Locate the cell with the specified text and output its (X, Y) center coordinate. 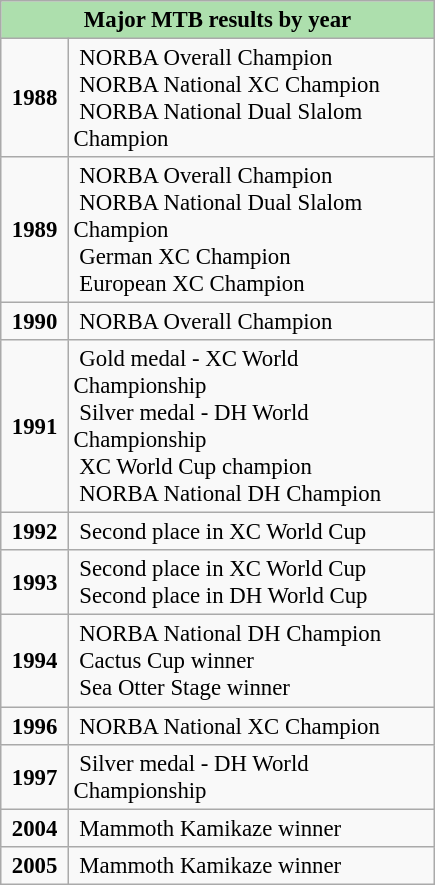
NORBA National XC Champion (251, 726)
1996 (35, 726)
2005 (35, 865)
1997 (35, 776)
2004 (35, 828)
1988 (35, 98)
1989 (35, 230)
1992 (35, 532)
Major MTB results by year (218, 20)
1990 (35, 322)
Second place in XC World Cup (251, 532)
NORBA Overall Champion (251, 322)
1993 (35, 582)
Second place in XC World Cup Second place in DH World Cup (251, 582)
NORBA National DH Champion Cactus Cup winner Sea Otter Stage winner (251, 661)
Gold medal - XC World Championship Silver medal - DH World Championship XC World Cup champion NORBA National DH Champion (251, 426)
NORBA Overall Champion NORBA National Dual Slalom Champion German XC Champion European XC Champion (251, 230)
Silver medal - DH World Championship (251, 776)
1991 (35, 426)
1994 (35, 661)
NORBA Overall Champion NORBA National XC Champion NORBA National Dual Slalom Champion (251, 98)
